Find where the given text appears and provide that cell's center as (x, y) coordinate. 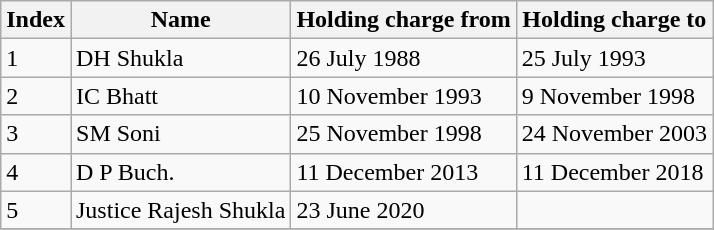
D P Buch. (180, 172)
SM Soni (180, 134)
26 July 1988 (404, 58)
IC Bhatt (180, 96)
24 November 2003 (614, 134)
5 (36, 210)
11 December 2018 (614, 172)
10 November 1993 (404, 96)
Holding charge to (614, 20)
3 (36, 134)
DH Shukla (180, 58)
1 (36, 58)
Name (180, 20)
9 November 1998 (614, 96)
4 (36, 172)
11 December 2013 (404, 172)
23 June 2020 (404, 210)
Holding charge from (404, 20)
Justice Rajesh Shukla (180, 210)
Index (36, 20)
2 (36, 96)
25 November 1998 (404, 134)
25 July 1993 (614, 58)
